Determine the [x, y] coordinate at the center of the cell enclosing the given text.  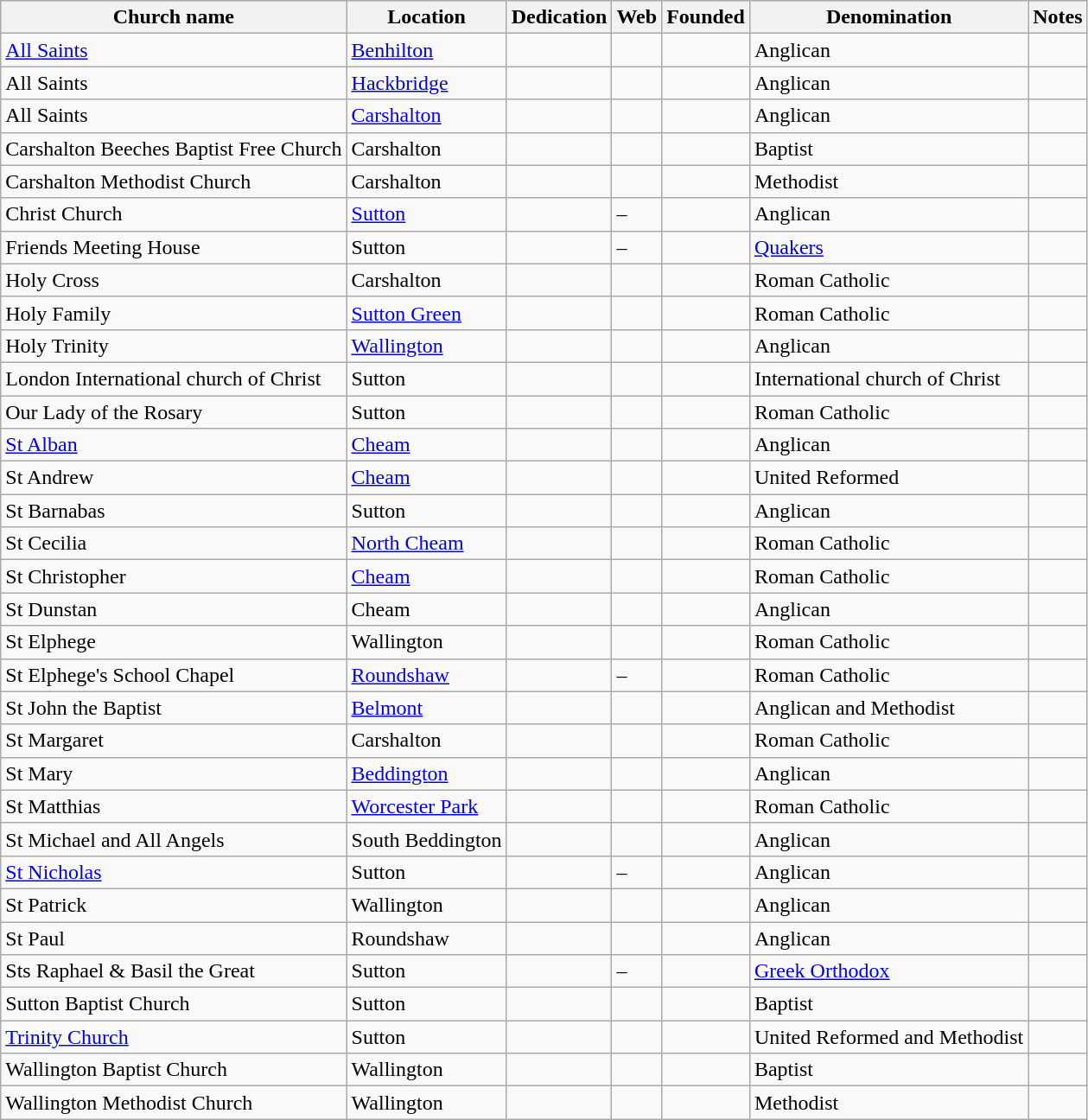
Beddington [427, 773]
Belmont [427, 708]
United Reformed [888, 478]
Hackbridge [427, 83]
Wallington Baptist Church [174, 1070]
St Dunstan [174, 609]
United Reformed and Methodist [888, 1037]
St John the Baptist [174, 708]
Anglican and Methodist [888, 708]
St Andrew [174, 478]
Holy Trinity [174, 346]
St Christopher [174, 576]
Greek Orthodox [888, 971]
St Michael and All Angels [174, 839]
Benhilton [427, 50]
Sutton Baptist Church [174, 1004]
Carshalton Methodist Church [174, 181]
St Mary [174, 773]
Sutton Green [427, 313]
Dedication [559, 17]
St Elphege's School Chapel [174, 675]
Wallington Methodist Church [174, 1103]
Friends Meeting House [174, 247]
Carshalton Beeches Baptist Free Church [174, 149]
St Nicholas [174, 872]
Holy Cross [174, 280]
International church of Christ [888, 379]
Christ Church [174, 214]
St Elphege [174, 642]
Trinity Church [174, 1037]
St Matthias [174, 806]
St Cecilia [174, 544]
St Alban [174, 445]
Church name [174, 17]
Web [637, 17]
Founded [706, 17]
St Margaret [174, 741]
Sts Raphael & Basil the Great [174, 971]
Location [427, 17]
Denomination [888, 17]
Worcester Park [427, 806]
St Paul [174, 938]
Holy Family [174, 313]
South Beddington [427, 839]
London International church of Christ [174, 379]
Notes [1058, 17]
St Barnabas [174, 511]
Quakers [888, 247]
St Patrick [174, 905]
North Cheam [427, 544]
Our Lady of the Rosary [174, 412]
